Identify which cell holds the provided text, then report its (x, y) central coordinate. 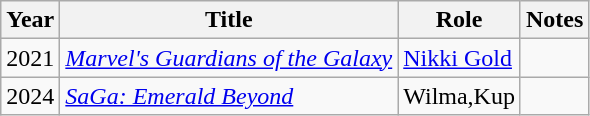
2024 (30, 96)
Role (460, 20)
Nikki Gold (460, 58)
Title (229, 20)
Notes (554, 20)
Marvel's Guardians of the Galaxy (229, 58)
2021 (30, 58)
SaGa: Emerald Beyond (229, 96)
Wilma,Kup (460, 96)
Year (30, 20)
